Pinpoint the cell where the given text exists, returning its (X, Y) midpoint coordinate. 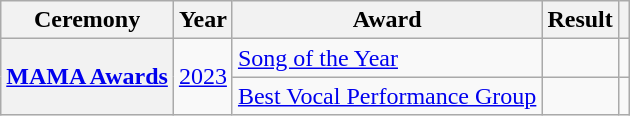
2023 (202, 77)
Award (386, 20)
Year (202, 20)
MAMA Awards (88, 77)
Song of the Year (386, 58)
Result (580, 20)
Best Vocal Performance Group (386, 96)
Ceremony (88, 20)
